Search for the cell housing the specified text and yield its [X, Y] center coordinate. 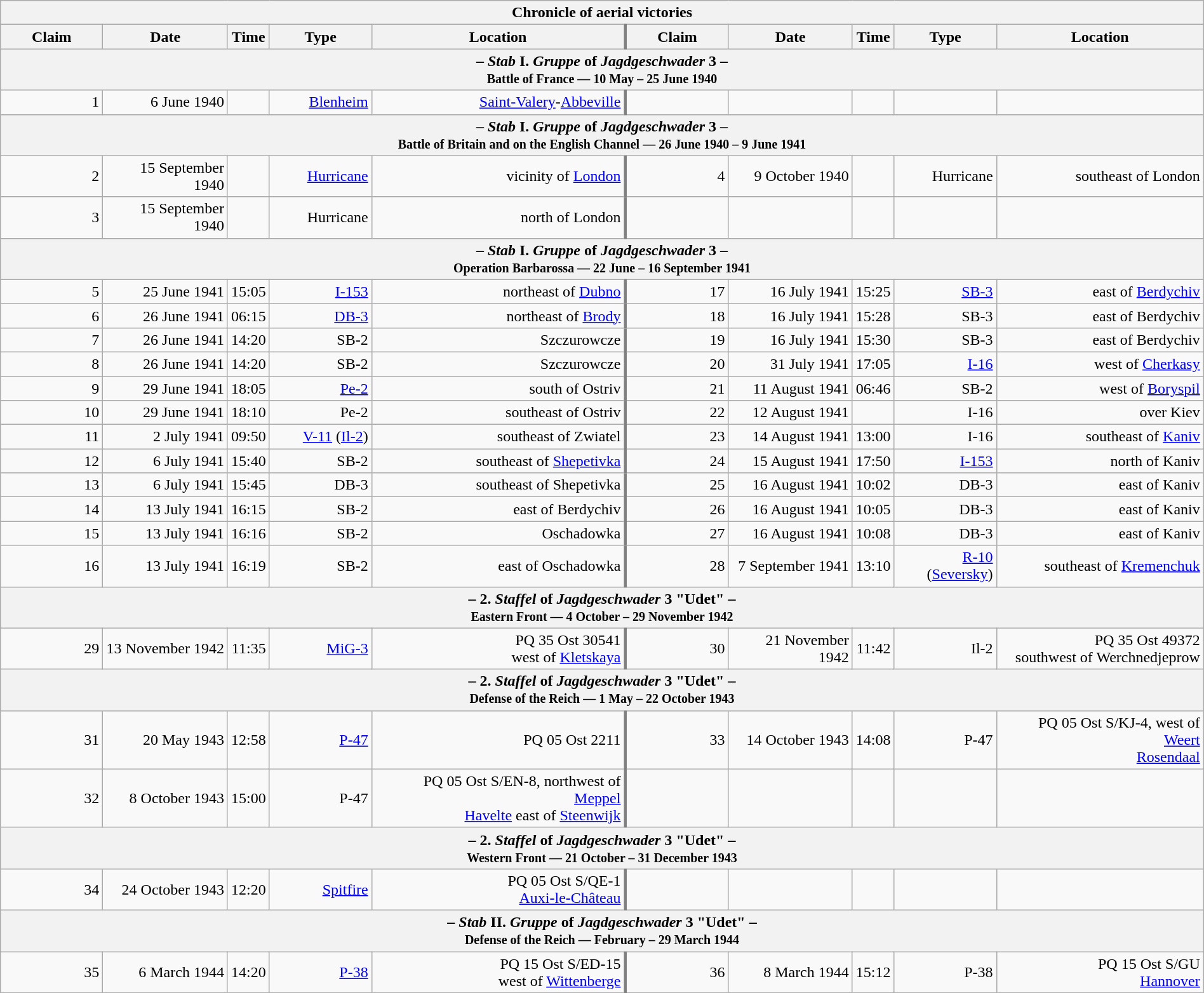
R-10 (Seversky) [945, 566]
7 September 1941 [790, 566]
PQ 35 Ost 49372southwest of Werchnedjeprow [1100, 649]
Il-2 [945, 649]
2 [52, 177]
23 [677, 437]
5 [52, 291]
northeast of Brody [498, 316]
17 [677, 291]
Chronicle of aerial victories [602, 13]
15:45 [248, 485]
15:28 [873, 316]
13:00 [873, 437]
10:08 [873, 533]
south of Ostriv [498, 388]
21 [677, 388]
27 [677, 533]
20 May 1943 [165, 740]
22 [677, 413]
14 August 1941 [790, 437]
– 2. Staffel of Jagdgeschwader 3 "Udet" –Eastern Front — 4 October – 29 November 1942 [602, 607]
east of Oschadowka [498, 566]
18:10 [248, 413]
21 November 1942 [790, 649]
southeast of Zwiatel [498, 437]
southeast of Ostriv [498, 413]
PQ 05 Ost 2211 [498, 740]
15 August 1941 [790, 461]
6 [52, 316]
west of Boryspil [1100, 388]
Saint-Valery-Abbeville [498, 102]
– Stab II. Gruppe of Jagdgeschwader 3 "Udet" –Defense of the Reich — February – 29 March 1944 [602, 931]
15:25 [873, 291]
13:10 [873, 566]
16:19 [248, 566]
06:46 [873, 388]
– Stab I. Gruppe of Jagdgeschwader 3 –Battle of Britain and on the English Channel — 26 June 1940 – 9 June 1941 [602, 135]
28 [677, 566]
– Stab I. Gruppe of Jagdgeschwader 3 –Battle of France — 10 May – 25 June 1940 [602, 70]
12 August 1941 [790, 413]
13 November 1942 [165, 649]
12:20 [248, 889]
7 [52, 340]
northeast of Dubno [498, 291]
– Stab I. Gruppe of Jagdgeschwader 3 –Operation Barbarossa — 22 June – 16 September 1941 [602, 259]
8 October 1943 [165, 798]
15:00 [248, 798]
10:05 [873, 509]
8 March 1944 [790, 971]
11:42 [873, 649]
Spitfire [320, 889]
15:40 [248, 461]
PQ 05 Ost S/EN-8, northwest of MeppelHavelte east of Steenwijk [498, 798]
06:15 [248, 316]
8 [52, 364]
9 [52, 388]
1 [52, 102]
Blenheim [320, 102]
32 [52, 798]
– 2. Staffel of Jagdgeschwader 3 "Udet" –Defense of the Reich — 1 May – 22 October 1943 [602, 690]
15:30 [873, 340]
4 [677, 177]
24 [677, 461]
29 [52, 649]
3 [52, 217]
18 [677, 316]
southeast of London [1100, 177]
19 [677, 340]
11 August 1941 [790, 388]
southeast of Kaniv [1100, 437]
6 March 1944 [165, 971]
24 October 1943 [165, 889]
17:05 [873, 364]
9 October 1940 [790, 177]
15:12 [873, 971]
14 [52, 509]
15:05 [248, 291]
PQ 35 Ost 30541 west of Kletskaya [498, 649]
14:08 [873, 740]
11 [52, 437]
25 June 1941 [165, 291]
15 [52, 533]
Oschadowka [498, 533]
west of Cherkasy [1100, 364]
18:05 [248, 388]
southeast of Kremenchuk [1100, 566]
– 2. Staffel of Jagdgeschwader 3 "Udet" –Western Front — 21 October – 31 December 1943 [602, 848]
V-11 (Il-2) [320, 437]
PQ 05 Ost S/QE-1Auxi-le-Château [498, 889]
33 [677, 740]
12:58 [248, 740]
PQ 15 Ost S/ED-15 west of Wittenberge [498, 971]
25 [677, 485]
11:35 [248, 649]
vicinity of London [498, 177]
16 [52, 566]
MiG-3 [320, 649]
16:16 [248, 533]
34 [52, 889]
30 [677, 649]
31 [52, 740]
12 [52, 461]
35 [52, 971]
17:50 [873, 461]
10:02 [873, 485]
16:15 [248, 509]
north of Kaniv [1100, 461]
2 July 1941 [165, 437]
6 June 1940 [165, 102]
PQ 15 Ost S/GUHannover [1100, 971]
14 October 1943 [790, 740]
26 [677, 509]
13 [52, 485]
north of London [498, 217]
PQ 05 Ost S/KJ-4, west of WeertRosendaal [1100, 740]
20 [677, 364]
36 [677, 971]
10 [52, 413]
31 July 1941 [790, 364]
over Kiev [1100, 413]
09:50 [248, 437]
